From the cell containing the given text, extract its center point as (X, Y) coordinate. 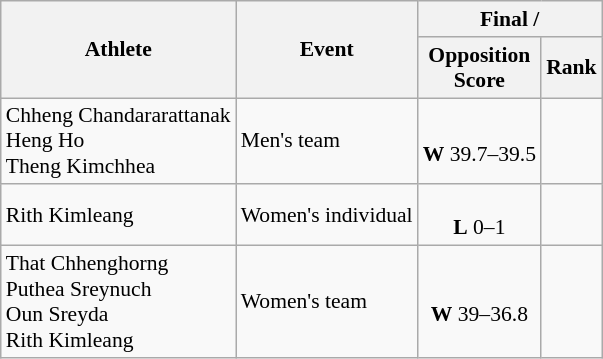
Rith Kimleang (118, 216)
Event (327, 50)
OppositionScore (480, 68)
Final / (510, 19)
Rank (572, 68)
Chheng ChandararattanakHeng HoTheng Kimchhea (118, 142)
Women's individual (327, 216)
That ChhenghorngPuthea SreynuchOun SreydaRith Kimleang (118, 302)
L 0–1 (480, 216)
Athlete (118, 50)
Women's team (327, 302)
W 39–36.8 (480, 302)
W 39.7–39.5 (480, 142)
Men's team (327, 142)
